Identify which cell holds the provided text, then report its [x, y] central coordinate. 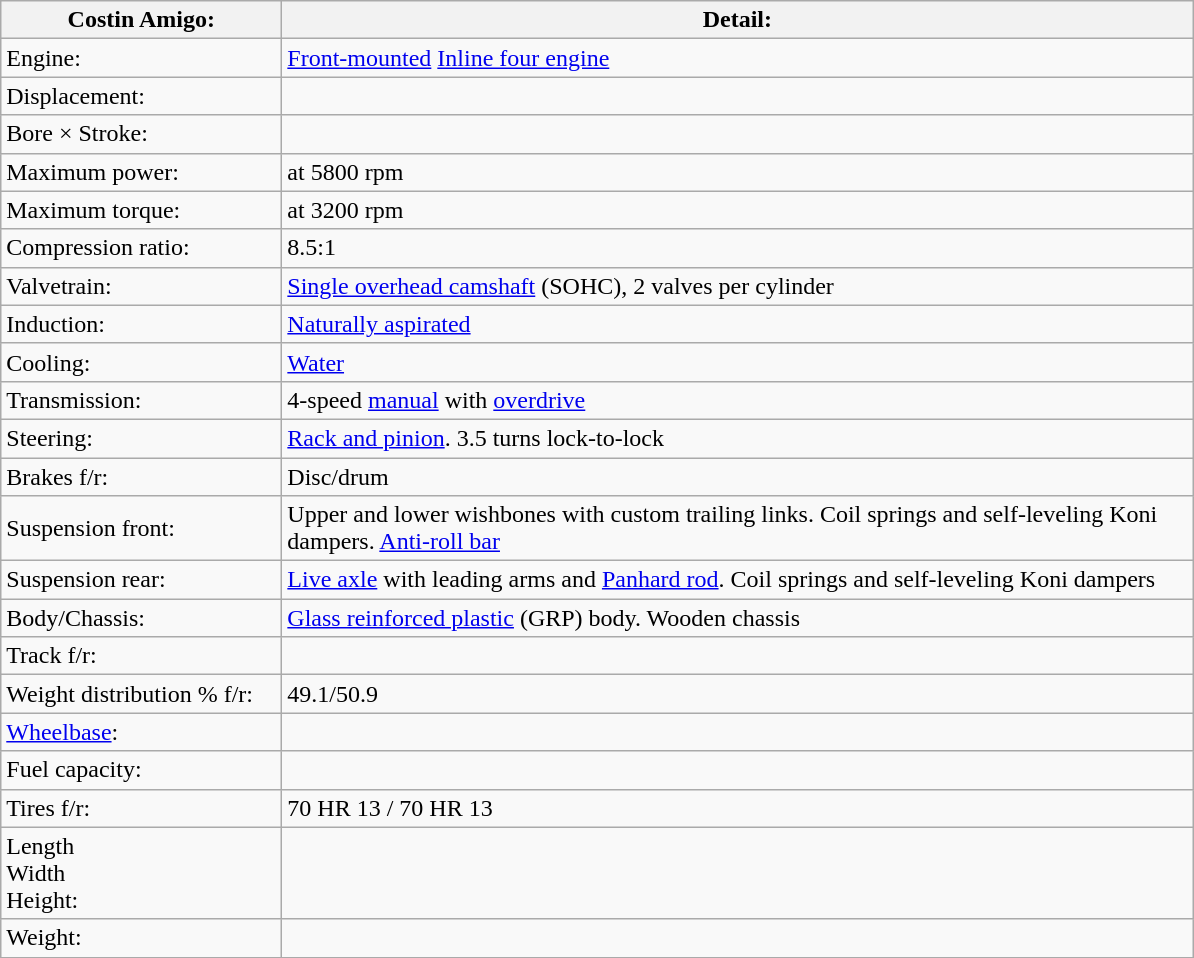
Engine: [142, 58]
Transmission: [142, 400]
Single overhead camshaft (SOHC), 2 valves per cylinder [738, 286]
Naturally aspirated [738, 324]
Cooling: [142, 362]
Fuel capacity: [142, 770]
Displacement: [142, 96]
Maximum power: [142, 172]
Upper and lower wishbones with custom trailing links. Coil springs and self-leveling Koni dampers. Anti-roll bar [738, 528]
Suspension rear: [142, 580]
Compression ratio: [142, 248]
Tires f/r: [142, 808]
Detail: [738, 20]
Steering: [142, 438]
Induction: [142, 324]
at 5800 rpm [738, 172]
Costin Amigo: [142, 20]
Wheelbase: [142, 732]
Maximum torque: [142, 210]
Live axle with leading arms and Panhard rod. Coil springs and self-leveling Koni dampers [738, 580]
Front-mounted Inline four engine [738, 58]
49.1/50.9 [738, 694]
Water [738, 362]
Disc/drum [738, 477]
Rack and pinion. 3.5 turns lock-to-lock [738, 438]
LengthWidthHeight: [142, 873]
4-speed manual with overdrive [738, 400]
Glass reinforced plastic (GRP) body. Wooden chassis [738, 618]
Bore × Stroke: [142, 134]
Valvetrain: [142, 286]
70 HR 13 / 70 HR 13 [738, 808]
8.5:1 [738, 248]
Body/Chassis: [142, 618]
Track f/r: [142, 656]
Suspension front: [142, 528]
Brakes f/r: [142, 477]
at 3200 rpm [738, 210]
Weight distribution % f/r: [142, 694]
Weight: [142, 938]
